Detect which cell encompasses the target text, then output its (X, Y) center coordinate. 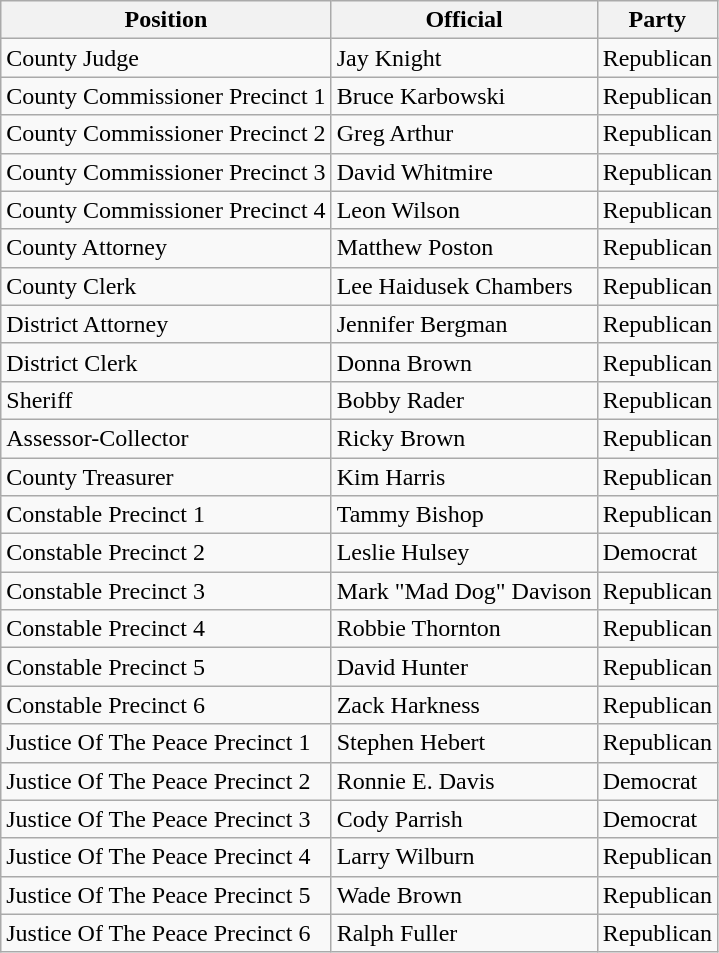
Greg Arthur (464, 134)
Constable Precinct 2 (166, 553)
Party (657, 20)
Constable Precinct 4 (166, 629)
Leslie Hulsey (464, 553)
Sheriff (166, 400)
District Clerk (166, 362)
District Attorney (166, 324)
Official (464, 20)
Donna Brown (464, 362)
Ricky Brown (464, 438)
Ralph Fuller (464, 933)
Ronnie E. Davis (464, 781)
County Commissioner Precinct 4 (166, 210)
Kim Harris (464, 477)
County Treasurer (166, 477)
County Judge (166, 58)
Zack Harkness (464, 705)
Justice Of The Peace Precinct 3 (166, 819)
Assessor-Collector (166, 438)
Jay Knight (464, 58)
Justice Of The Peace Precinct 1 (166, 743)
County Commissioner Precinct 3 (166, 172)
County Commissioner Precinct 1 (166, 96)
Lee Haidusek Chambers (464, 286)
Stephen Hebert (464, 743)
Cody Parrish (464, 819)
County Clerk (166, 286)
Justice Of The Peace Precinct 4 (166, 857)
David Hunter (464, 667)
Position (166, 20)
Tammy Bishop (464, 515)
Larry Wilburn (464, 857)
Matthew Poston (464, 248)
David Whitmire (464, 172)
Bruce Karbowski (464, 96)
Constable Precinct 5 (166, 667)
Constable Precinct 6 (166, 705)
Justice Of The Peace Precinct 2 (166, 781)
Mark "Mad Dog" Davison (464, 591)
Jennifer Bergman (464, 324)
Leon Wilson (464, 210)
Bobby Rader (464, 400)
Constable Precinct 3 (166, 591)
Wade Brown (464, 895)
County Commissioner Precinct 2 (166, 134)
Justice Of The Peace Precinct 6 (166, 933)
Justice Of The Peace Precinct 5 (166, 895)
Robbie Thornton (464, 629)
Constable Precinct 1 (166, 515)
County Attorney (166, 248)
